Extract the [X, Y] coordinate from the center of the cell holding the provided text.  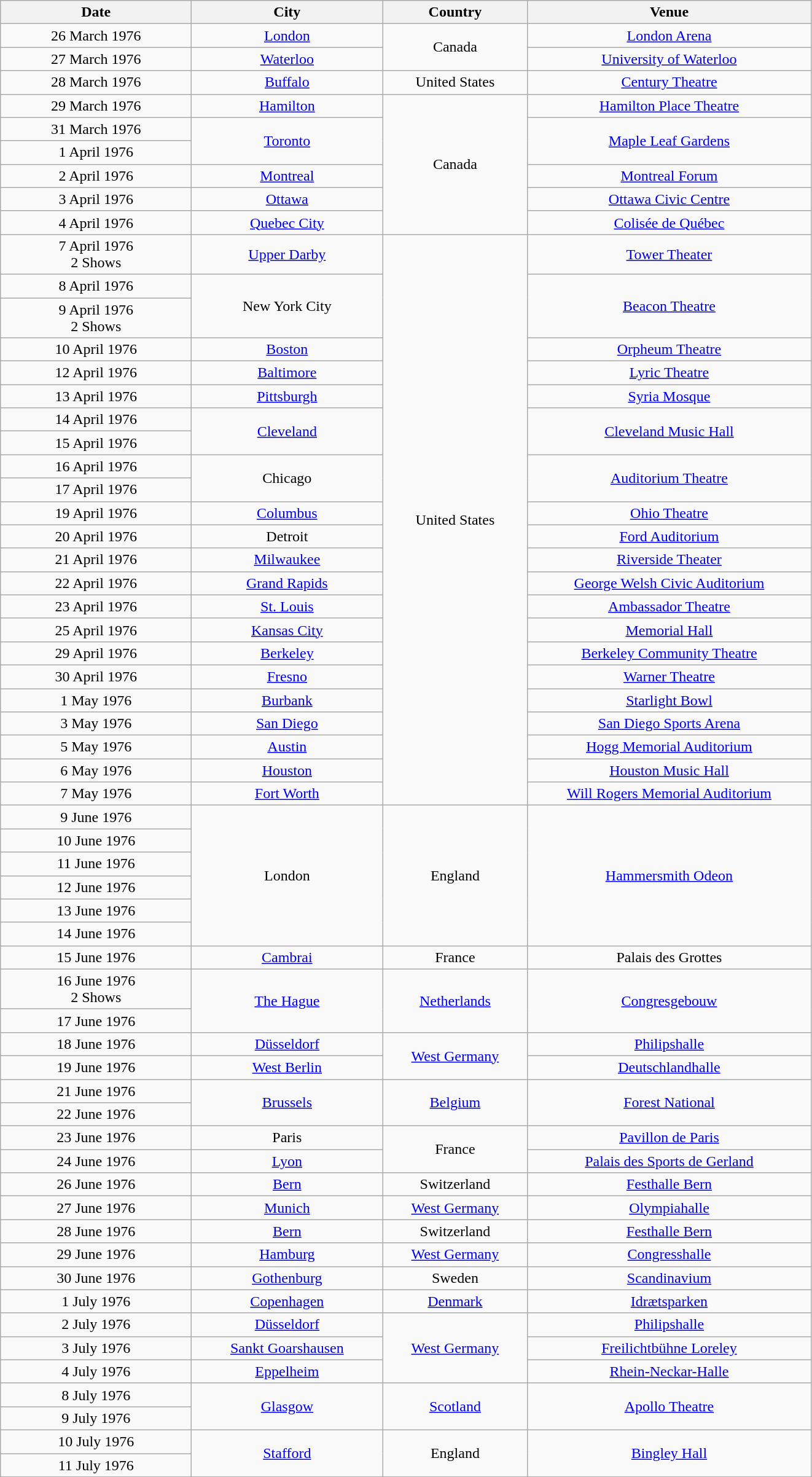
Belgium [455, 1102]
Ottawa Civic Centre [670, 199]
Stafford [287, 1453]
Munich [287, 1208]
10 April 1976 [96, 350]
20 April 1976 [96, 536]
Chicago [287, 478]
13 June 1976 [96, 911]
3 July 1976 [96, 1348]
Congresshalle [670, 1255]
Burbank [287, 700]
Hammersmith Odeon [670, 876]
30 June 1976 [96, 1278]
Gothenburg [287, 1278]
19 June 1976 [96, 1067]
21 June 1976 [96, 1091]
Hogg Memorial Auditorium [670, 747]
25 April 1976 [96, 630]
Deutschlandhalle [670, 1067]
Paris [287, 1138]
6 May 1976 [96, 770]
26 June 1976 [96, 1185]
3 May 1976 [96, 724]
31 March 1976 [96, 129]
Netherlands [455, 1000]
West Berlin [287, 1067]
Cambrai [287, 957]
19 April 1976 [96, 513]
14 June 1976 [96, 934]
Ford Auditorium [670, 536]
Country [455, 12]
24 June 1976 [96, 1161]
23 April 1976 [96, 606]
7 April 19762 Shows [96, 254]
Berkeley Community Theatre [670, 653]
14 April 1976 [96, 420]
Boston [287, 350]
Milwaukee [287, 560]
Toronto [287, 141]
Scotland [455, 1406]
9 June 1976 [96, 817]
26 March 1976 [96, 36]
4 July 1976 [96, 1371]
11 June 1976 [96, 864]
Pavillon de Paris [670, 1138]
Berkeley [287, 653]
Scandinavium [670, 1278]
London Arena [670, 36]
7 May 1976 [96, 794]
Freilichtbühne Loreley [670, 1348]
Palais des Grottes [670, 957]
Pittsburgh [287, 396]
29 April 1976 [96, 653]
23 June 1976 [96, 1138]
Copenhagen [287, 1301]
Rhein-Neckar-Halle [670, 1371]
Riverside Theater [670, 560]
St. Louis [287, 606]
29 June 1976 [96, 1255]
21 April 1976 [96, 560]
28 March 1976 [96, 82]
Syria Mosque [670, 396]
16 April 1976 [96, 466]
27 March 1976 [96, 59]
The Hague [287, 1000]
27 June 1976 [96, 1208]
City [287, 12]
Auditorium Theatre [670, 478]
Lyon [287, 1161]
Detroit [287, 536]
8 July 1976 [96, 1395]
Century Theatre [670, 82]
15 April 1976 [96, 443]
Starlight Bowl [670, 700]
1 July 1976 [96, 1301]
Sweden [455, 1278]
Hamburg [287, 1255]
George Welsh Civic Auditorium [670, 583]
Eppelheim [287, 1371]
Grand Rapids [287, 583]
Beacon Theatre [670, 306]
Memorial Hall [670, 630]
3 April 1976 [96, 199]
Bingley Hall [670, 1453]
San Diego Sports Arena [670, 724]
Venue [670, 12]
15 June 1976 [96, 957]
Montreal Forum [670, 176]
12 June 1976 [96, 887]
18 June 1976 [96, 1044]
Buffalo [287, 82]
Cleveland Music Hall [670, 431]
2 April 1976 [96, 176]
28 June 1976 [96, 1231]
University of Waterloo [670, 59]
Olympiahalle [670, 1208]
New York City [287, 306]
17 April 1976 [96, 490]
2 July 1976 [96, 1325]
Ottawa [287, 199]
10 July 1976 [96, 1441]
Palais des Sports de Gerland [670, 1161]
Hamilton Place Theatre [670, 106]
Baltimore [287, 373]
Maple Leaf Gardens [670, 141]
Glasgow [287, 1406]
Hamilton [287, 106]
Waterloo [287, 59]
5 May 1976 [96, 747]
1 May 1976 [96, 700]
Lyric Theatre [670, 373]
Ohio Theatre [670, 513]
29 March 1976 [96, 106]
Austin [287, 747]
Tower Theater [670, 254]
Cleveland [287, 431]
9 July 1976 [96, 1418]
16 June 19762 Shows [96, 989]
Warner Theatre [670, 676]
Date [96, 12]
Sankt Goarshausen [287, 1348]
Brussels [287, 1102]
Colisée de Québec [670, 222]
12 April 1976 [96, 373]
Quebec City [287, 222]
10 June 1976 [96, 840]
22 April 1976 [96, 583]
Forest National [670, 1102]
Fresno [287, 676]
Houston Music Hall [670, 770]
30 April 1976 [96, 676]
Will Rogers Memorial Auditorium [670, 794]
Orpheum Theatre [670, 350]
Apollo Theatre [670, 1406]
Columbus [287, 513]
17 June 1976 [96, 1021]
1 April 1976 [96, 152]
Fort Worth [287, 794]
Houston [287, 770]
11 July 1976 [96, 1465]
22 June 1976 [96, 1115]
9 April 19762 Shows [96, 317]
8 April 1976 [96, 286]
Upper Darby [287, 254]
Denmark [455, 1301]
Montreal [287, 176]
Congresgebouw [670, 1000]
Ambassador Theatre [670, 606]
13 April 1976 [96, 396]
4 April 1976 [96, 222]
San Diego [287, 724]
Kansas City [287, 630]
Idrætsparken [670, 1301]
